Extract the (x, y) coordinate from the center of the cell holding the provided text.  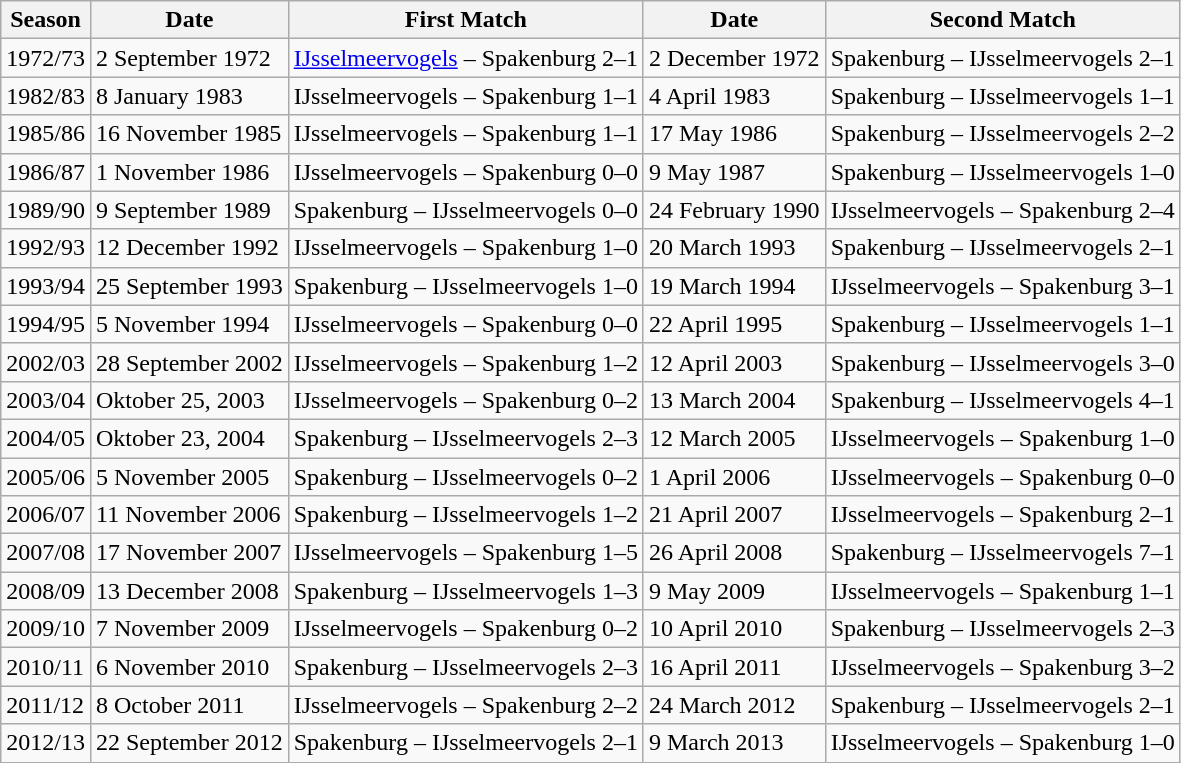
13 December 2008 (189, 591)
9 May 2009 (734, 591)
2007/08 (46, 553)
Oktober 25, 2003 (189, 400)
16 April 2011 (734, 667)
7 November 2009 (189, 629)
1 November 1986 (189, 172)
12 April 2003 (734, 362)
4 April 1983 (734, 96)
2 December 1972 (734, 58)
2012/13 (46, 743)
IJsselmeervogels – Spakenburg 1–2 (466, 362)
22 September 2012 (189, 743)
IJsselmeervogels – Spakenburg 3–2 (1002, 667)
2003/04 (46, 400)
21 April 2007 (734, 515)
22 April 1995 (734, 324)
17 November 2007 (189, 553)
11 November 2006 (189, 515)
2008/09 (46, 591)
9 May 1987 (734, 172)
2010/11 (46, 667)
Spakenburg – IJsselmeervogels 7–1 (1002, 553)
5 November 2005 (189, 477)
1982/83 (46, 96)
17 May 1986 (734, 134)
24 March 2012 (734, 705)
13 March 2004 (734, 400)
Oktober 23, 2004 (189, 438)
28 September 2002 (189, 362)
26 April 2008 (734, 553)
Spakenburg – IJsselmeervogels 0–2 (466, 477)
2006/07 (46, 515)
25 September 1993 (189, 286)
9 September 1989 (189, 210)
2011/12 (46, 705)
9 March 2013 (734, 743)
1985/86 (46, 134)
Spakenburg – IJsselmeervogels 3–0 (1002, 362)
6 November 2010 (189, 667)
12 December 1992 (189, 248)
8 October 2011 (189, 705)
1 April 2006 (734, 477)
1992/93 (46, 248)
IJsselmeervogels – Spakenburg 2–2 (466, 705)
Spakenburg – IJsselmeervogels 4–1 (1002, 400)
1994/95 (46, 324)
Spakenburg – IJsselmeervogels 1–3 (466, 591)
5 November 1994 (189, 324)
2002/03 (46, 362)
First Match (466, 20)
Second Match (1002, 20)
Spakenburg – IJsselmeervogels 2–2 (1002, 134)
1989/90 (46, 210)
1972/73 (46, 58)
16 November 1985 (189, 134)
12 March 2005 (734, 438)
1986/87 (46, 172)
Spakenburg – IJsselmeervogels 0–0 (466, 210)
24 February 1990 (734, 210)
2009/10 (46, 629)
IJsselmeervogels – Spakenburg 2–4 (1002, 210)
19 March 1994 (734, 286)
IJsselmeervogels – Spakenburg 3–1 (1002, 286)
1993/94 (46, 286)
10 April 2010 (734, 629)
IJsselmeervogels – Spakenburg 1–5 (466, 553)
2 September 1972 (189, 58)
8 January 1983 (189, 96)
20 March 1993 (734, 248)
2004/05 (46, 438)
Season (46, 20)
2005/06 (46, 477)
Spakenburg – IJsselmeervogels 1–2 (466, 515)
